Identify which cell holds the provided text, then report its [x, y] central coordinate. 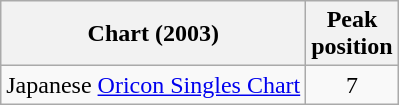
Peakposition [352, 34]
7 [352, 85]
Japanese Oricon Singles Chart [154, 85]
Chart (2003) [154, 34]
